Provide the [X, Y] coordinate of the cell's center where the given text is located.  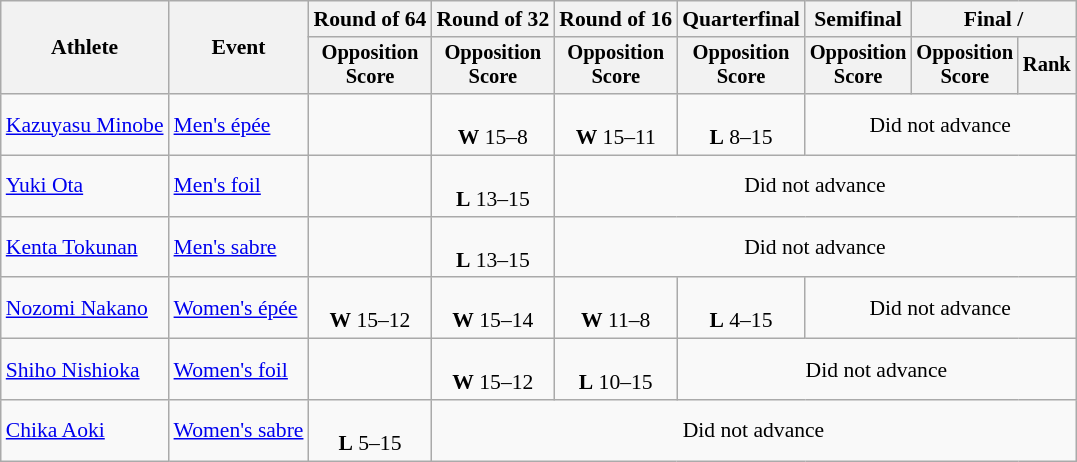
Round of 32 [492, 19]
Round of 16 [616, 19]
L 8–15 [741, 124]
W 11–8 [616, 308]
W 15–11 [616, 124]
Women's sabre [239, 430]
L 5–15 [370, 430]
Kazuyasu Minobe [85, 124]
Round of 64 [370, 19]
W 15–14 [492, 308]
Semifinal [858, 19]
Quarterfinal [741, 19]
Nozomi Nakano [85, 308]
Men's foil [239, 186]
Rank [1047, 66]
Chika Aoki [85, 430]
W 15–8 [492, 124]
Event [239, 48]
Kenta Tokunan [85, 248]
Women's foil [239, 370]
Final / [993, 19]
Women's épée [239, 308]
Men's épée [239, 124]
L 4–15 [741, 308]
Men's sabre [239, 248]
L 10–15 [616, 370]
Shiho Nishioka [85, 370]
Yuki Ota [85, 186]
Athlete [85, 48]
